Output the (x, y) coordinate of the center of the cell containing the given text.  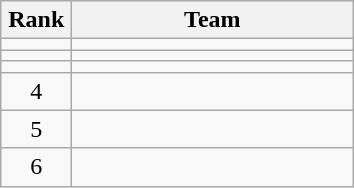
Rank (36, 20)
4 (36, 91)
Team (212, 20)
6 (36, 167)
5 (36, 129)
